Output the [x, y] coordinate of the center of the cell containing the given text.  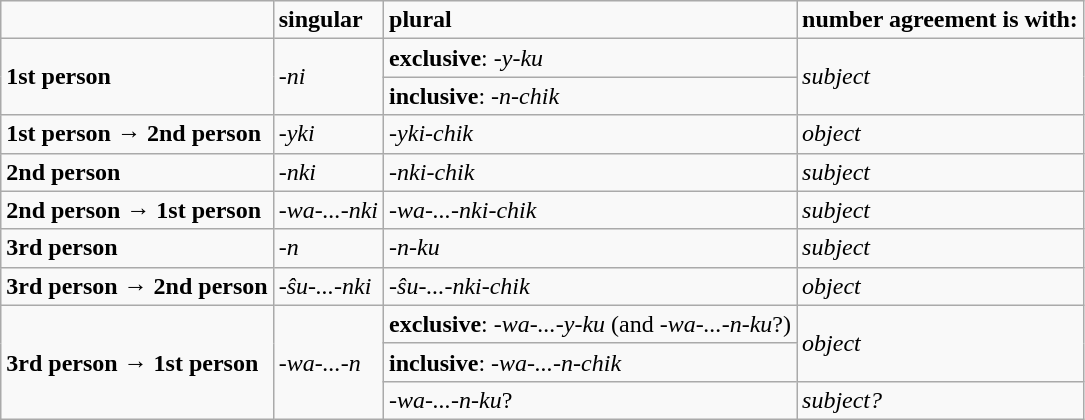
1st person [137, 77]
exclusive: -y-ku [590, 58]
-yki [328, 134]
1st person → 2nd person [137, 134]
-ŝu-...-nki-chik [590, 286]
-nki [328, 172]
2nd person → 1st person [137, 210]
plural [590, 20]
-ni [328, 77]
inclusive: -n-chik [590, 96]
subject? [940, 400]
-ŝu-...-nki [328, 286]
exclusive: -wa-...-y-ku (and -wa-...-n-ku?) [590, 324]
singular [328, 20]
number agreement is with: [940, 20]
-yki-chik [590, 134]
2nd person [137, 172]
-wa-...-nki [328, 210]
-wa-...-n [328, 362]
3rd person [137, 248]
3rd person → 2nd person [137, 286]
-n [328, 248]
3rd person → 1st person [137, 362]
-wa-...-n-ku? [590, 400]
-n-ku [590, 248]
-nki-chik [590, 172]
-wa-...-nki-chik [590, 210]
inclusive: -wa-...-n-chik [590, 362]
